Capture the cell that displays the provided text and extract its (x, y) central coordinate. 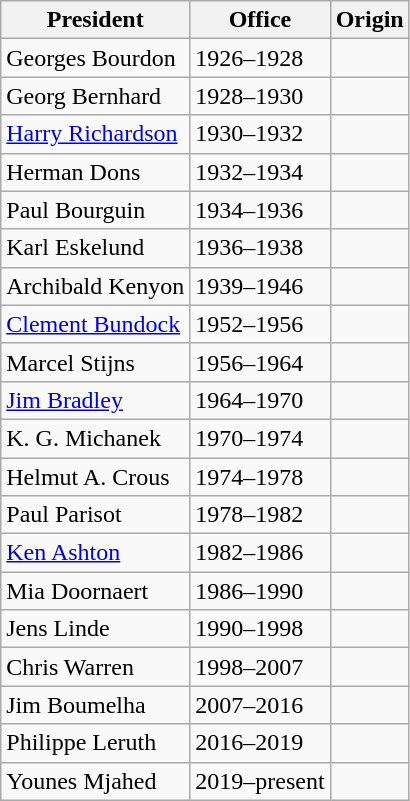
Georg Bernhard (96, 96)
Archibald Kenyon (96, 286)
Jim Boumelha (96, 705)
Paul Bourguin (96, 210)
1939–1946 (260, 286)
2019–present (260, 781)
2007–2016 (260, 705)
Georges Bourdon (96, 58)
Helmut A. Crous (96, 477)
Office (260, 20)
1926–1928 (260, 58)
2016–2019 (260, 743)
1952–1956 (260, 324)
Jim Bradley (96, 400)
Clement Bundock (96, 324)
1932–1934 (260, 172)
Herman Dons (96, 172)
Younes Mjahed (96, 781)
Mia Doornaert (96, 591)
Paul Parisot (96, 515)
1990–1998 (260, 629)
1970–1974 (260, 438)
Harry Richardson (96, 134)
Marcel Stijns (96, 362)
1930–1932 (260, 134)
1964–1970 (260, 400)
1982–1986 (260, 553)
Origin (370, 20)
Karl Eskelund (96, 248)
Ken Ashton (96, 553)
1974–1978 (260, 477)
1936–1938 (260, 248)
1978–1982 (260, 515)
President (96, 20)
Chris Warren (96, 667)
1928–1930 (260, 96)
Jens Linde (96, 629)
1998–2007 (260, 667)
1934–1936 (260, 210)
1956–1964 (260, 362)
Philippe Leruth (96, 743)
1986–1990 (260, 591)
K. G. Michanek (96, 438)
